Detect which cell encompasses the target text, then output its [X, Y] center coordinate. 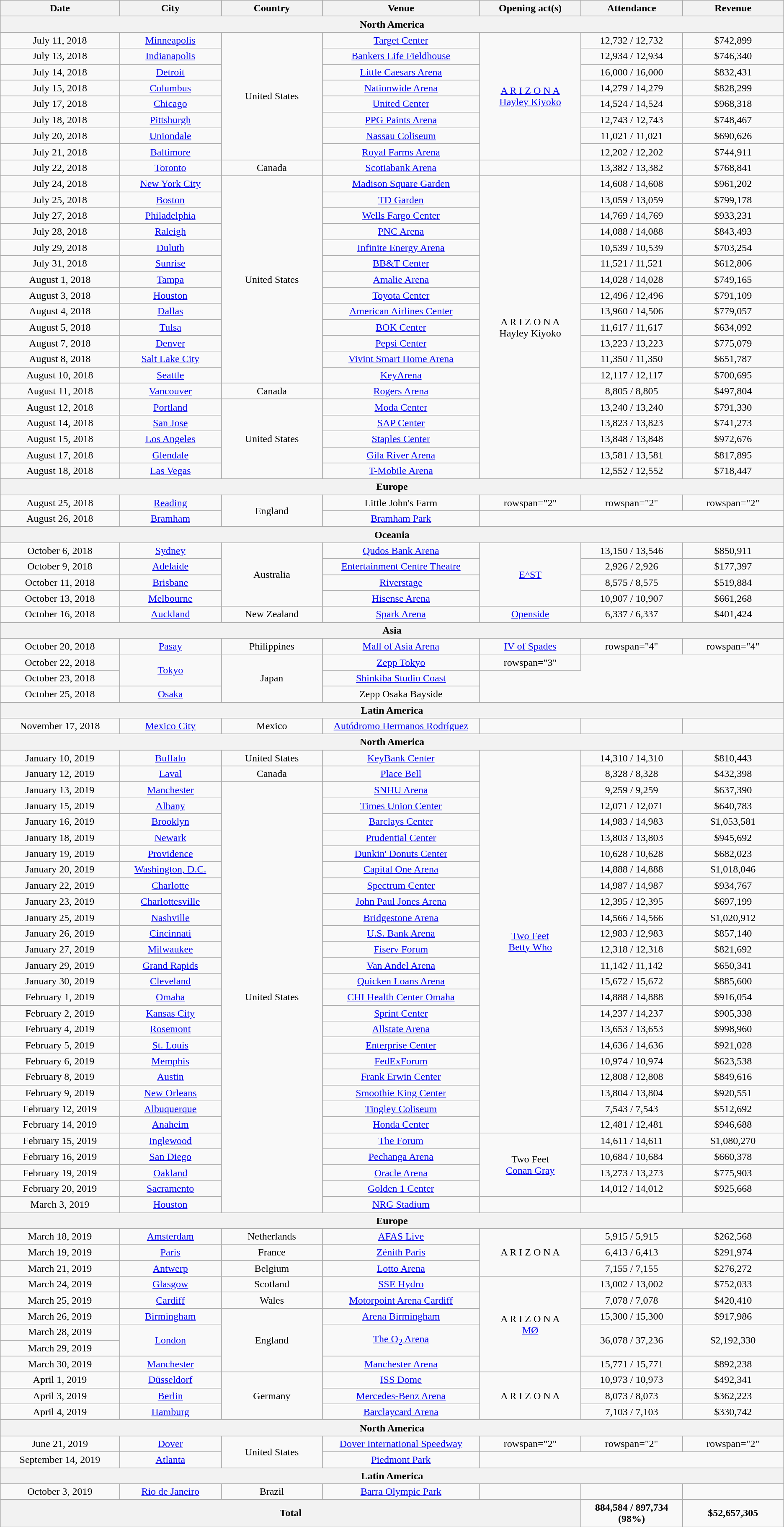
10,973 / 10,973 [632, 1380]
New York City [170, 184]
$961,202 [733, 184]
Berlin [170, 1396]
Times Union Center [401, 806]
John Paul Jones Arena [401, 901]
July 31, 2018 [60, 264]
October 20, 2018 [60, 646]
January 20, 2019 [60, 870]
Dunkin' Donuts Center [401, 854]
Amsterdam [170, 1237]
$850,911 [733, 551]
Cardiff [170, 1300]
August 25, 2018 [60, 503]
$828,299 [733, 88]
14,769 / 14,769 [632, 216]
Entertainment Centre Theatre [401, 567]
2,926 / 2,926 [632, 567]
Seattle [170, 375]
Düsseldorf [170, 1380]
Hisense Arena [401, 598]
14,987 / 14,987 [632, 885]
Las Vegas [170, 471]
August 10, 2018 [60, 375]
Mercedes-Benz Arena [401, 1396]
Providence [170, 854]
13,960 / 14,506 [632, 311]
Mexico City [170, 726]
$746,340 [733, 56]
January 16, 2019 [60, 822]
$946,688 [733, 1125]
8,328 / 8,328 [632, 774]
$690,626 [733, 136]
Belgium [271, 1268]
February 9, 2019 [60, 1093]
Honda Center [401, 1125]
June 21, 2019 [60, 1444]
8,073 / 8,073 [632, 1396]
$1,018,046 [733, 870]
February 1, 2019 [60, 997]
July 18, 2018 [60, 120]
FedExForum [401, 1061]
January 10, 2019 [60, 758]
Target Center [401, 40]
Uniondale [170, 136]
Australia [271, 575]
The O2 Arena [401, 1340]
Dallas [170, 311]
August 12, 2018 [60, 407]
Kansas City [170, 1013]
Charlotte [170, 885]
$703,254 [733, 248]
12,117 / 12,117 [632, 375]
February 16, 2019 [60, 1157]
$697,199 [733, 901]
10,907 / 10,907 [632, 598]
$330,742 [733, 1412]
$650,341 [733, 965]
$177,397 [733, 567]
$661,268 [733, 598]
August 5, 2018 [60, 327]
12,318 / 12,318 [632, 949]
January 12, 2019 [60, 774]
12,983 / 12,983 [632, 933]
$749,165 [733, 280]
$1,080,270 [733, 1141]
13,223 / 13,223 [632, 343]
$810,443 [733, 758]
October 9, 2018 [60, 567]
Osaka [170, 694]
$2,192,330 [733, 1340]
October 3, 2019 [60, 1492]
Inglewood [170, 1141]
August 8, 2018 [60, 359]
August 4, 2018 [60, 311]
Arena Birmingham [401, 1316]
Gila River Arena [401, 455]
$497,804 [733, 391]
Buffalo [170, 758]
Oracle Arena [401, 1172]
E^ST [530, 575]
Rosemont [170, 1029]
Infinite Energy Arena [401, 248]
Quicken Loans Arena [401, 981]
March 3, 2019 [60, 1204]
February 4, 2019 [60, 1029]
14,608 / 14,608 [632, 184]
Newark [170, 838]
14,566 / 14,566 [632, 917]
Madison Square Garden [401, 184]
7,103 / 7,103 [632, 1412]
July 29, 2018 [60, 248]
Enterprise Center [401, 1045]
August 14, 2018 [60, 423]
36,078 / 37,236 [632, 1340]
Wells Fargo Center [401, 216]
16,000 / 16,000 [632, 72]
13,581 / 13,581 [632, 455]
Atlanta [170, 1460]
12,732 / 12,732 [632, 40]
11,350 / 11,350 [632, 359]
5,915 / 5,915 [632, 1237]
12,071 / 12,071 [632, 806]
Country [271, 8]
Capital One Arena [401, 870]
13,848 / 13,848 [632, 439]
July 24, 2018 [60, 184]
$945,692 [733, 838]
August 18, 2018 [60, 471]
$791,109 [733, 295]
Little Caesars Arena [401, 72]
Glendale [170, 455]
London [170, 1340]
Salt Lake City [170, 359]
$623,538 [733, 1061]
Indianapolis [170, 56]
Cincinnati [170, 933]
April 1, 2019 [60, 1380]
$934,767 [733, 885]
February 2, 2019 [60, 1013]
Opening act(s) [530, 8]
TD Garden [401, 200]
14,012 / 14,012 [632, 1188]
April 3, 2019 [60, 1396]
12,496 / 12,496 [632, 295]
August 1, 2018 [60, 280]
Minneapolis [170, 40]
Qudos Bank Arena [401, 551]
10,684 / 10,684 [632, 1157]
October 16, 2018 [60, 614]
New Zealand [271, 614]
rowspan="3" [530, 662]
July 21, 2018 [60, 152]
$401,424 [733, 614]
Pasay [170, 646]
August 11, 2018 [60, 391]
Spectrum Center [401, 885]
$821,692 [733, 949]
Prudential Center [401, 838]
Autódromo Hermanos Rodríguez [401, 726]
Two FeetConan Gray [530, 1165]
March 19, 2019 [60, 1253]
Wales [271, 1300]
$637,390 [733, 790]
Brisbane [170, 582]
14,611 / 14,611 [632, 1141]
14,279 / 14,279 [632, 88]
14,636 / 14,636 [632, 1045]
Bramham [170, 519]
Date [60, 8]
Mexico [271, 726]
January 13, 2019 [60, 790]
6,337 / 6,337 [632, 614]
Detroit [170, 72]
Milwaukee [170, 949]
July 20, 2018 [60, 136]
$492,341 [733, 1380]
Reading [170, 503]
August 15, 2018 [60, 439]
Columbus [170, 88]
Tingley Coliseum [401, 1109]
Dover [170, 1444]
March 28, 2019 [60, 1332]
13,059 / 13,059 [632, 200]
Barclays Center [401, 822]
Tokyo [170, 670]
$925,668 [733, 1188]
August 17, 2018 [60, 455]
$744,911 [733, 152]
Zénith Paris [401, 1253]
New Orleans [170, 1093]
$775,079 [733, 343]
July 28, 2018 [60, 232]
Austin [170, 1077]
January 18, 2019 [60, 838]
14,983 / 14,983 [632, 822]
$775,903 [733, 1172]
BB&T Center [401, 264]
Staples Center [401, 439]
12,743 / 12,743 [632, 120]
January 15, 2019 [60, 806]
12,395 / 12,395 [632, 901]
July 11, 2018 [60, 40]
$892,238 [733, 1364]
Auckland [170, 614]
12,808 / 12,808 [632, 1077]
July 25, 2018 [60, 200]
$512,692 [733, 1109]
Philadelphia [170, 216]
August 7, 2018 [60, 343]
$651,787 [733, 359]
Lotto Arena [401, 1268]
Royal Farms Arena [401, 152]
Boston [170, 200]
A R I Z O N A MØ [530, 1324]
October 13, 2018 [60, 598]
Frank Erwin Center [401, 1077]
Oceania [392, 535]
Little John's Farm [401, 503]
Pechanga Arena [401, 1157]
Van Andel Arena [401, 965]
13,823 / 13,823 [632, 423]
March 25, 2019 [60, 1300]
8,805 / 8,805 [632, 391]
Revenue [733, 8]
July 14, 2018 [60, 72]
10,539 / 10,539 [632, 248]
Glasgow [170, 1284]
January 23, 2019 [60, 901]
Brazil [271, 1492]
American Airlines Center [401, 311]
13,240 / 13,240 [632, 407]
July 27, 2018 [60, 216]
Shinkiba Studio Coast [401, 678]
SSE Hydro [401, 1284]
August 26, 2018 [60, 519]
$1,020,912 [733, 917]
$791,330 [733, 407]
Omaha [170, 997]
Portland [170, 407]
March 24, 2019 [60, 1284]
6,413 / 6,413 [632, 1253]
Allstate Arena [401, 1029]
Netherlands [271, 1237]
October 11, 2018 [60, 582]
Anaheim [170, 1125]
13,002 / 13,002 [632, 1284]
U.S. Bank Arena [401, 933]
Nassau Coliseum [401, 136]
10,628 / 10,628 [632, 854]
$682,023 [733, 854]
San Diego [170, 1157]
12,481 / 12,481 [632, 1125]
$972,676 [733, 439]
The Forum [401, 1141]
$849,616 [733, 1077]
$634,092 [733, 327]
13,382 / 13,382 [632, 168]
$933,231 [733, 216]
Sprint Center [401, 1013]
February 15, 2019 [60, 1141]
884,584 / 897,734 (98%) [632, 1514]
January 26, 2019 [60, 933]
February 20, 2019 [60, 1188]
Rogers Arena [401, 391]
January 30, 2019 [60, 981]
March 21, 2019 [60, 1268]
Zepp Osaka Bayside [401, 694]
Vancouver [170, 391]
7,155 / 7,155 [632, 1268]
7,543 / 7,543 [632, 1109]
July 17, 2018 [60, 104]
9,259 / 9,259 [632, 790]
$768,841 [733, 168]
$612,806 [733, 264]
12,934 / 12,934 [632, 56]
Washington, D.C. [170, 870]
Charlottesville [170, 901]
October 25, 2018 [60, 694]
Denver [170, 343]
Raleigh [170, 232]
Motorpoint Arena Cardiff [401, 1300]
$519,884 [733, 582]
Riverstage [401, 582]
January 27, 2019 [60, 949]
Japan [271, 678]
14,088 / 14,088 [632, 232]
February 19, 2019 [60, 1172]
Pittsburgh [170, 120]
$1,053,581 [733, 822]
AFAS Live [401, 1237]
14,237 / 14,237 [632, 1013]
$420,410 [733, 1300]
Laval [170, 774]
12,552 / 12,552 [632, 471]
$799,178 [733, 200]
Tampa [170, 280]
Bankers Life Fieldhouse [401, 56]
Germany [271, 1396]
Scotiabank Arena [401, 168]
Duluth [170, 248]
T-Mobile Arena [401, 471]
$998,960 [733, 1029]
Scotland [271, 1284]
15,771 / 15,771 [632, 1364]
Openside [530, 614]
July 15, 2018 [60, 88]
February 5, 2019 [60, 1045]
July 13, 2018 [60, 56]
January 29, 2019 [60, 965]
$921,028 [733, 1045]
Zepp Tokyo [401, 662]
14,310 / 14,310 [632, 758]
$916,054 [733, 997]
Venue [401, 8]
11,617 / 11,617 [632, 327]
April 4, 2019 [60, 1412]
Brooklyn [170, 822]
February 12, 2019 [60, 1109]
Bramham Park [401, 519]
February 6, 2019 [60, 1061]
13,273 / 13,273 [632, 1172]
Toyota Center [401, 295]
$817,895 [733, 455]
$700,695 [733, 375]
8,575 / 8,575 [632, 582]
Two FeetBetty Who [530, 942]
Pepsi Center [401, 343]
January 19, 2019 [60, 854]
Golden 1 Center [401, 1188]
St. Louis [170, 1045]
$262,568 [733, 1237]
July 22, 2018 [60, 168]
$362,223 [733, 1396]
Fiserv Forum [401, 949]
October 22, 2018 [60, 662]
12,202 / 12,202 [632, 152]
$741,273 [733, 423]
Toronto [170, 168]
7,078 / 7,078 [632, 1300]
Dover International Speedway [401, 1444]
$718,447 [733, 471]
Sacramento [170, 1188]
October 6, 2018 [60, 551]
Albany [170, 806]
March 26, 2019 [60, 1316]
KeyArena [401, 375]
Barclaycard Arena [401, 1412]
Birmingham [170, 1316]
Adelaide [170, 567]
Manchester Arena [401, 1364]
Place Bell [401, 774]
Sunrise [170, 264]
$742,899 [733, 40]
14,028 / 14,028 [632, 280]
$748,467 [733, 120]
Piedmont Park [401, 1460]
Cleveland [170, 981]
$832,431 [733, 72]
BOK Center [401, 327]
IV of Spades [530, 646]
United Center [401, 104]
City [170, 8]
SNHU Arena [401, 790]
11,521 / 11,521 [632, 264]
$660,378 [733, 1157]
13,653 / 13,653 [632, 1029]
$432,398 [733, 774]
August 3, 2018 [60, 295]
$885,600 [733, 981]
13,803 / 13,803 [632, 838]
Bridgestone Arena [401, 917]
SAP Center [401, 423]
Paris [170, 1253]
$52,657,305 [733, 1514]
February 14, 2019 [60, 1125]
NRG Stadium [401, 1204]
11,021 / 11,021 [632, 136]
CHI Health Center Omaha [401, 997]
Melbourne [170, 598]
13,804 / 13,804 [632, 1093]
March 18, 2019 [60, 1237]
January 25, 2019 [60, 917]
March 29, 2019 [60, 1348]
KeyBank Center [401, 758]
$905,338 [733, 1013]
Hamburg [170, 1412]
Los Angeles [170, 439]
Albuquerque [170, 1109]
France [271, 1253]
Tulsa [170, 327]
Chicago [170, 104]
Vivint Smart Home Arena [401, 359]
Oakland [170, 1172]
February 8, 2019 [60, 1077]
September 14, 2019 [60, 1460]
Rio de Janeiro [170, 1492]
November 17, 2018 [60, 726]
$920,551 [733, 1093]
October 23, 2018 [60, 678]
13,150 / 13,546 [632, 551]
15,672 / 15,672 [632, 981]
$640,783 [733, 806]
$291,974 [733, 1253]
Baltimore [170, 152]
$752,033 [733, 1284]
$917,986 [733, 1316]
PNC Arena [401, 232]
PPG Paints Arena [401, 120]
Nashville [170, 917]
Sydney [170, 551]
January 22, 2019 [60, 885]
Antwerp [170, 1268]
14,524 / 14,524 [632, 104]
Memphis [170, 1061]
March 30, 2019 [60, 1364]
11,142 / 11,142 [632, 965]
Mall of Asia Arena [401, 646]
Philippines [271, 646]
$276,272 [733, 1268]
Nationwide Arena [401, 88]
Moda Center [401, 407]
10,974 / 10,974 [632, 1061]
15,300 / 15,300 [632, 1316]
ISS Dome [401, 1380]
Grand Rapids [170, 965]
$843,493 [733, 232]
Spark Arena [401, 614]
Amalie Arena [401, 280]
Asia [392, 630]
Barra Olympic Park [401, 1492]
Smoothie King Center [401, 1093]
$779,057 [733, 311]
$857,140 [733, 933]
Total [291, 1514]
San Jose [170, 423]
Attendance [632, 8]
$968,318 [733, 104]
